Extract the [x, y] coordinate from the center of the cell holding the provided text.  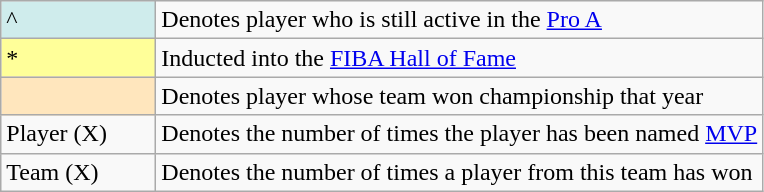
^ [78, 20]
Player (X) [78, 134]
Denotes the number of times the player has been named MVP [460, 134]
Inducted into the FIBA Hall of Fame [460, 58]
Denotes player whose team won championship that year [460, 96]
Denotes player who is still active in the Pro A [460, 20]
Team (X) [78, 172]
Denotes the number of times a player from this team has won [460, 172]
* [78, 58]
